Determine the [X, Y] coordinate at the center of the cell enclosing the given text.  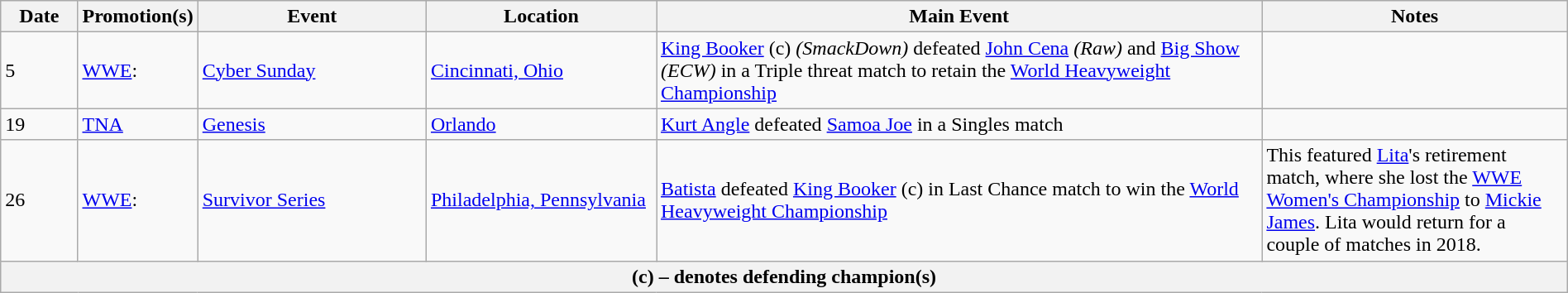
Genesis [312, 124]
Cincinnati, Ohio [541, 70]
5 [40, 70]
Batista defeated King Booker (c) in Last Chance match to win the World Heavyweight Championship [959, 200]
King Booker (c) (SmackDown) defeated John Cena (Raw) and Big Show (ECW) in a Triple threat match to retain the World Heavyweight Championship [959, 70]
Location [541, 17]
Promotion(s) [137, 17]
(c) – denotes defending champion(s) [784, 276]
Survivor Series [312, 200]
Main Event [959, 17]
Notes [1414, 17]
Cyber Sunday [312, 70]
Date [40, 17]
Kurt Angle defeated Samoa Joe in a Singles match [959, 124]
26 [40, 200]
TNA [137, 124]
Philadelphia, Pennsylvania [541, 200]
Event [312, 17]
Orlando [541, 124]
19 [40, 124]
